Return (x, y) of the center of cell containing provided text 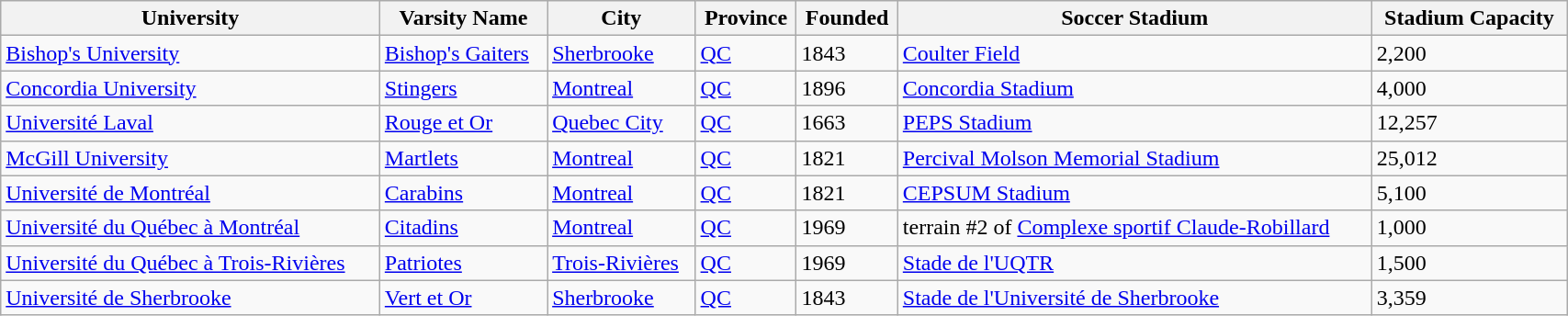
25,012 (1469, 158)
Varsity Name (463, 18)
Université du Québec à Montréal (191, 228)
4,000 (1469, 88)
12,257 (1469, 123)
Stadium Capacity (1469, 18)
Université du Québec à Trois-Rivières (191, 263)
Bishop's University (191, 53)
CEPSUM Stadium (1134, 193)
3,359 (1469, 298)
Stade de l'Université de Sherbrooke (1134, 298)
5,100 (1469, 193)
Martlets (463, 158)
City (621, 18)
1663 (847, 123)
Quebec City (621, 123)
Carabins (463, 193)
PEPS Stadium (1134, 123)
Patriotes (463, 263)
Bishop's Gaiters (463, 53)
Rouge et Or (463, 123)
Coulter Field (1134, 53)
McGill University (191, 158)
Concordia University (191, 88)
Founded (847, 18)
1,000 (1469, 228)
Concordia Stadium (1134, 88)
2,200 (1469, 53)
Université de Montréal (191, 193)
Université Laval (191, 123)
University (191, 18)
Percival Molson Memorial Stadium (1134, 158)
Stade de l'UQTR (1134, 263)
Université de Sherbrooke (191, 298)
Soccer Stadium (1134, 18)
Province (746, 18)
1,500 (1469, 263)
Stingers (463, 88)
Vert et Or (463, 298)
Citadins (463, 228)
Trois-Rivières (621, 263)
1896 (847, 88)
terrain #2 of Complexe sportif Claude-Robillard (1134, 228)
